Scan for the cell matching the given text and deliver its [x, y] coordinate at center. 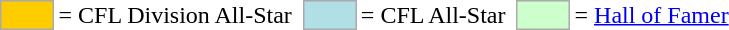
= CFL Division All-Star [175, 15]
= CFL All-Star [433, 15]
